Return (X, Y) of the center of cell containing provided text 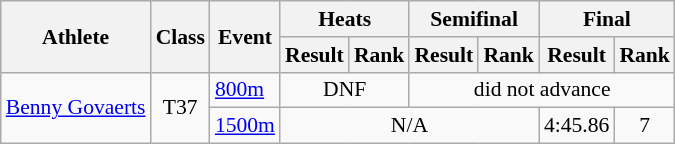
N/A (410, 126)
DNF (344, 90)
Heats (344, 19)
Athlete (76, 36)
1500m (245, 126)
T37 (180, 108)
4:45.86 (576, 126)
Semifinal (474, 19)
Benny Govaerts (76, 108)
800m (245, 90)
7 (644, 126)
Final (607, 19)
did not advance (542, 90)
Class (180, 36)
Event (245, 36)
